Pinpoint the cell where the given text exists, returning its (X, Y) midpoint coordinate. 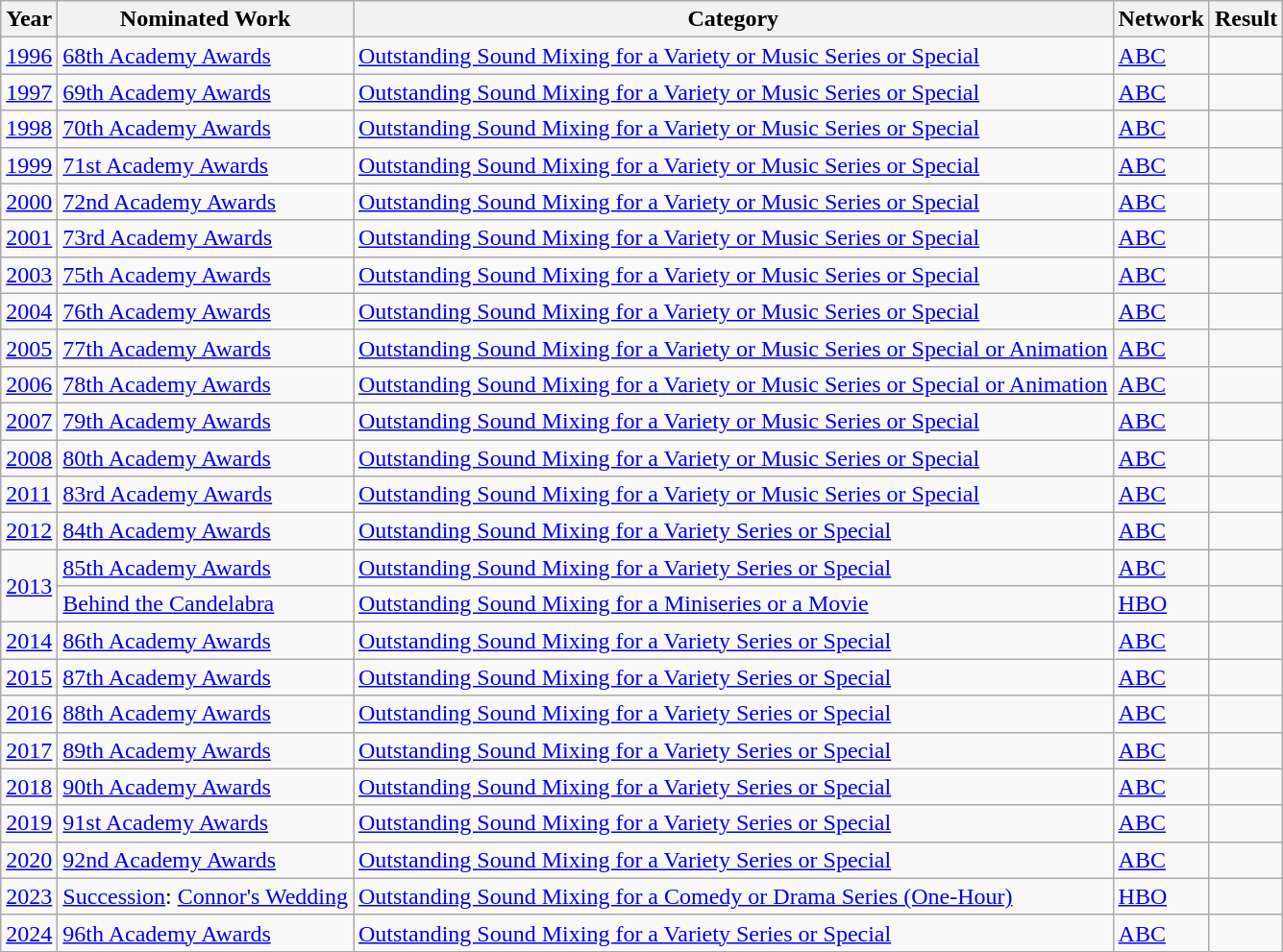
2000 (29, 202)
Behind the Candelabra (206, 604)
2015 (29, 677)
2003 (29, 275)
73rd Academy Awards (206, 238)
86th Academy Awards (206, 641)
89th Academy Awards (206, 750)
70th Academy Awards (206, 129)
2001 (29, 238)
2020 (29, 860)
85th Academy Awards (206, 568)
2013 (29, 586)
Nominated Work (206, 19)
80th Academy Awards (206, 458)
2004 (29, 311)
71st Academy Awards (206, 165)
Category (734, 19)
75th Academy Awards (206, 275)
77th Academy Awards (206, 348)
Outstanding Sound Mixing for a Miniseries or a Movie (734, 604)
Succession: Connor's Wedding (206, 896)
2017 (29, 750)
83rd Academy Awards (206, 495)
92nd Academy Awards (206, 860)
88th Academy Awards (206, 714)
2016 (29, 714)
2011 (29, 495)
1999 (29, 165)
76th Academy Awards (206, 311)
2005 (29, 348)
90th Academy Awards (206, 787)
Year (29, 19)
2019 (29, 823)
96th Academy Awards (206, 933)
79th Academy Awards (206, 421)
2006 (29, 384)
2012 (29, 531)
2024 (29, 933)
1997 (29, 92)
2023 (29, 896)
Outstanding Sound Mixing for a Comedy or Drama Series (One-Hour) (734, 896)
84th Academy Awards (206, 531)
2014 (29, 641)
Network (1161, 19)
2018 (29, 787)
68th Academy Awards (206, 56)
69th Academy Awards (206, 92)
87th Academy Awards (206, 677)
91st Academy Awards (206, 823)
1996 (29, 56)
78th Academy Awards (206, 384)
72nd Academy Awards (206, 202)
2008 (29, 458)
1998 (29, 129)
2007 (29, 421)
Result (1246, 19)
